Extract the [x, y] coordinate from the center of the cell holding the provided text.  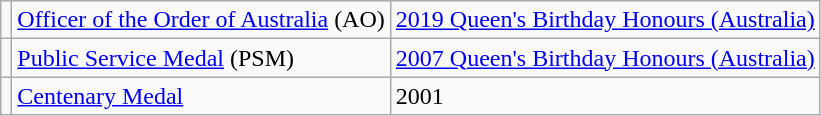
Public Service Medal (PSM) [201, 58]
2019 Queen's Birthday Honours (Australia) [605, 20]
Officer of the Order of Australia (AO) [201, 20]
2001 [605, 96]
2007 Queen's Birthday Honours (Australia) [605, 58]
Centenary Medal [201, 96]
